Output the (X, Y) coordinate of the center of the cell containing the given text.  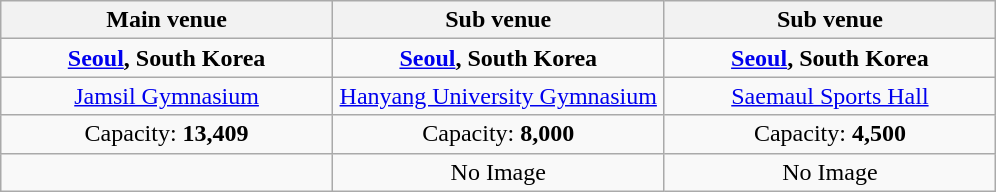
Capacity: 4,500 (830, 134)
Jamsil Gymnasium (167, 96)
Capacity: 8,000 (498, 134)
Saemaul Sports Hall (830, 96)
Hanyang University Gymnasium (498, 96)
Main venue (167, 20)
Capacity: 13,409 (167, 134)
